Locate the cell with the specified text and output its (x, y) center coordinate. 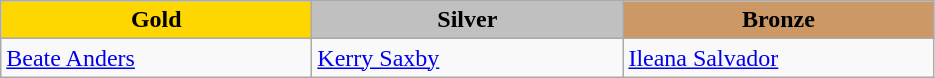
Silver (468, 20)
Bronze (778, 20)
Gold (156, 20)
Beate Anders (156, 58)
Ileana Salvador (778, 58)
Kerry Saxby (468, 58)
